Determine the (X, Y) coordinate at the center of the cell enclosing the given text.  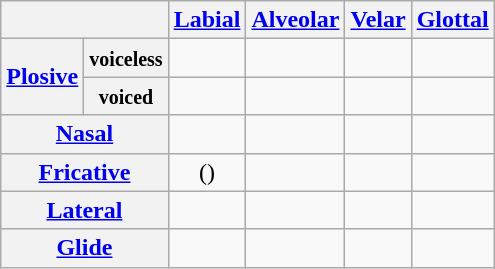
Velar (378, 20)
Labial (207, 20)
Fricative (84, 172)
Nasal (84, 134)
voiced (126, 96)
Lateral (84, 210)
Plosive (42, 77)
() (207, 172)
Glide (84, 248)
voiceless (126, 58)
Glottal (452, 20)
Alveolar (296, 20)
